Pinpoint the cell where the given text exists, returning its [X, Y] midpoint coordinate. 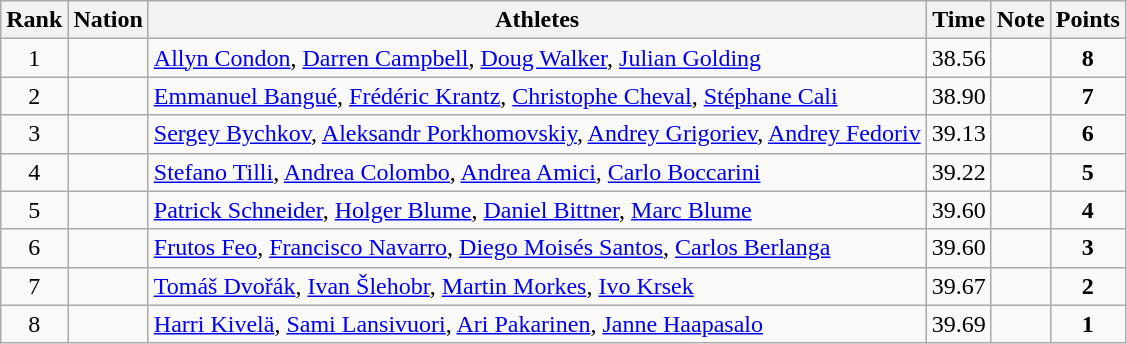
Patrick Schneider, Holger Blume, Daniel Bittner, Marc Blume [537, 210]
39.69 [958, 324]
Tomáš Dvořák, Ivan Šlehobr, Martin Morkes, Ivo Krsek [537, 286]
Emmanuel Bangué, Frédéric Krantz, Christophe Cheval, Stéphane Cali [537, 96]
39.13 [958, 134]
38.90 [958, 96]
Athletes [537, 20]
Rank [34, 20]
39.67 [958, 286]
Note [1020, 20]
Allyn Condon, Darren Campbell, Doug Walker, Julian Golding [537, 58]
Nation [108, 20]
Frutos Feo, Francisco Navarro, Diego Moisés Santos, Carlos Berlanga [537, 248]
Stefano Tilli, Andrea Colombo, Andrea Amici, Carlo Boccarini [537, 172]
39.22 [958, 172]
Time [958, 20]
Sergey Bychkov, Aleksandr Porkhomovskiy, Andrey Grigoriev, Andrey Fedoriv [537, 134]
38.56 [958, 58]
Harri Kivelä, Sami Lansivuori, Ari Pakarinen, Janne Haapasalo [537, 324]
Points [1088, 20]
